Output the [X, Y] coordinate of the center of the cell containing the given text.  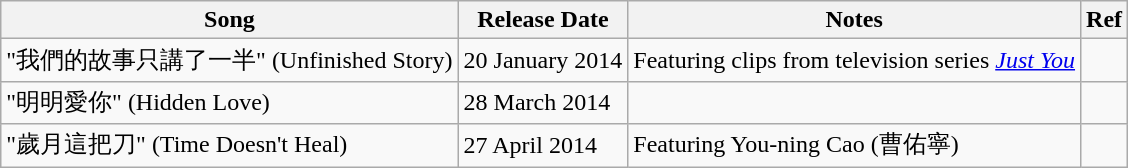
Ref [1104, 20]
Notes [854, 20]
Song [230, 20]
28 March 2014 [543, 102]
20 January 2014 [543, 60]
"歲月這把刀" (Time Doesn't Heal) [230, 146]
Release Date [543, 20]
Featuring You-ning Cao (曹佑寧) [854, 146]
"明明愛你" (Hidden Love) [230, 102]
Featuring clips from television series Just You [854, 60]
27 April 2014 [543, 146]
"我們的故事只講了一半" (Unfinished Story) [230, 60]
